Return [x, y] of the center of cell containing provided text 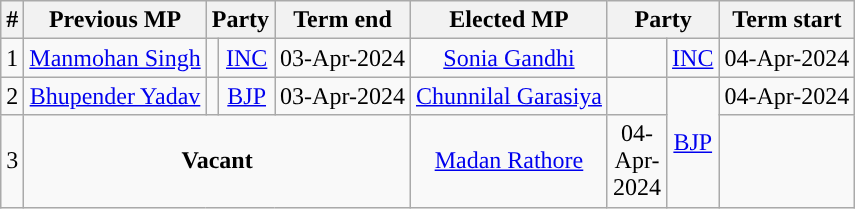
Chunnilal Garasiya [508, 96]
Term start [787, 20]
1 [12, 58]
Bhupender Yadav [115, 96]
# [12, 20]
Term end [343, 20]
Previous MP [115, 20]
Sonia Gandhi [508, 58]
Manmohan Singh [115, 58]
Vacant [218, 161]
Madan Rathore [508, 161]
Elected MP [508, 20]
3 [12, 161]
2 [12, 96]
